Output the [x, y] coordinate of the center of the cell containing the given text.  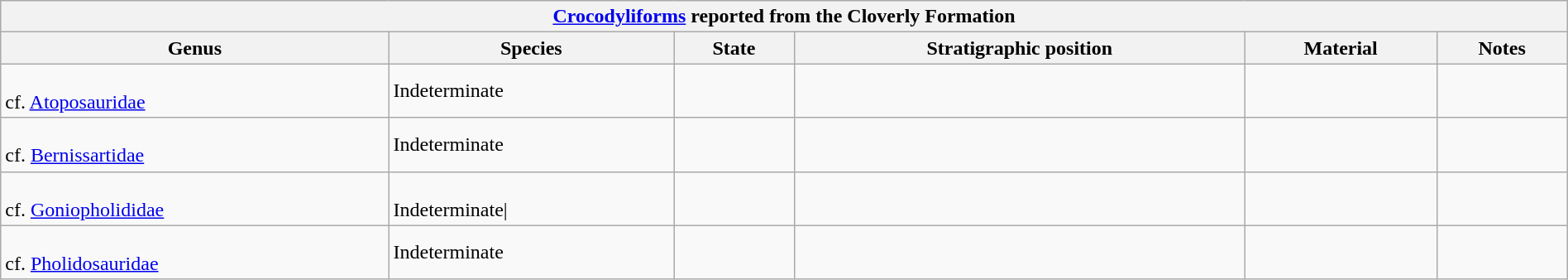
Material [1341, 48]
Genus [195, 48]
Crocodyliforms reported from the Cloverly Formation [784, 17]
Species [531, 48]
cf. Atoposauridae [195, 91]
Notes [1502, 48]
cf. Pholidosauridae [195, 252]
cf. Goniopholididae [195, 199]
cf. Bernissartidae [195, 144]
Stratigraphic position [1019, 48]
Indeterminate| [531, 199]
State [734, 48]
